Output the [X, Y] coordinate of the center of the cell containing the given text.  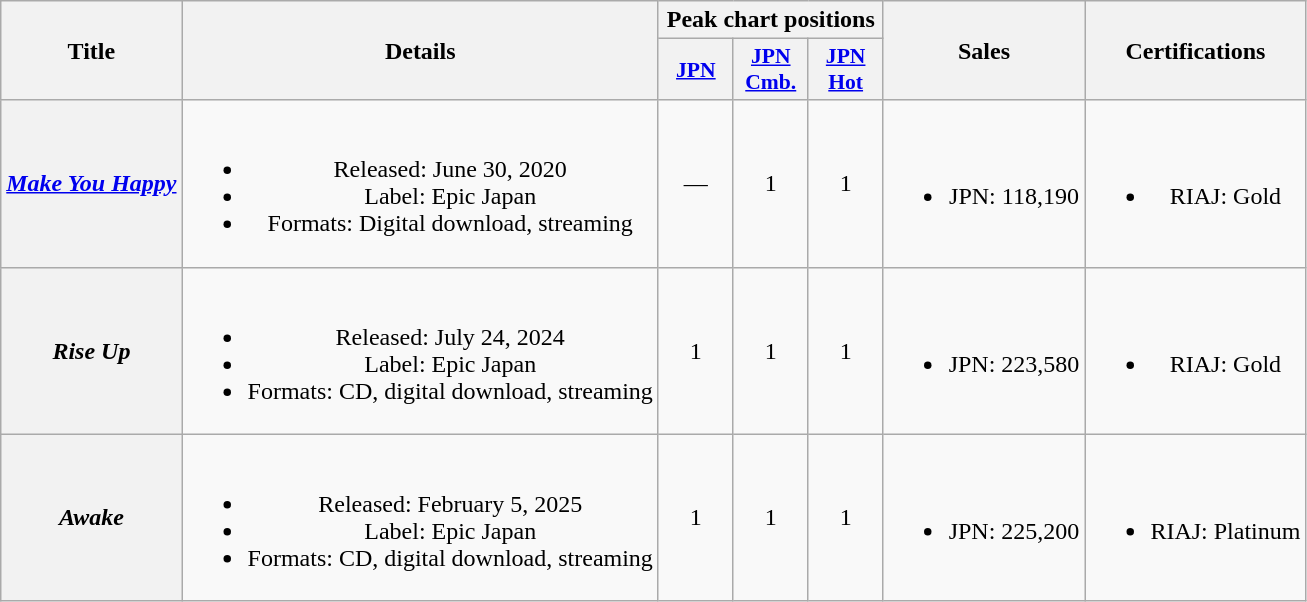
Released: July 24, 2024Label: Epic JapanFormats: CD, digital download, streaming [420, 350]
Sales [984, 50]
Released: June 30, 2020Label: Epic JapanFormats: Digital download, streaming [420, 184]
Certifications [1196, 50]
Released: February 5, 2025Label: Epic JapanFormats: CD, digital download, streaming [420, 518]
JPN: 225,200 [984, 518]
JPN: 223,580 [984, 350]
Title [92, 50]
Rise Up [92, 350]
Peak chart positions [770, 20]
JPN: 118,190 [984, 184]
Make You Happy [92, 184]
JPNCmb. [770, 70]
— [696, 184]
JPNHot [846, 70]
Details [420, 50]
Awake [92, 518]
RIAJ: Platinum [1196, 518]
JPN [696, 70]
